Capture the cell that displays the provided text and extract its (x, y) central coordinate. 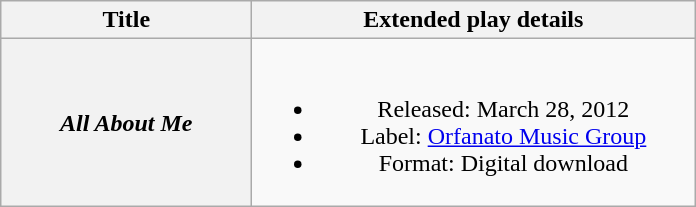
Extended play details (474, 20)
All About Me (126, 122)
Released: March 28, 2012Label: Orfanato Music GroupFormat: Digital download (474, 122)
Title (126, 20)
